Return (X, Y) of the center of cell containing provided text 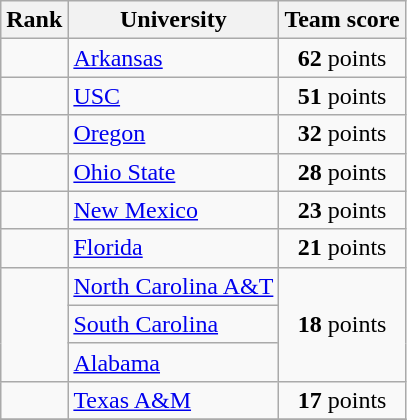
Florida (174, 248)
Team score (342, 20)
Oregon (174, 134)
Arkansas (174, 58)
Rank (34, 20)
New Mexico (174, 210)
17 points (342, 400)
North Carolina A&T (174, 286)
21 points (342, 248)
62 points (342, 58)
18 points (342, 324)
Ohio State (174, 172)
28 points (342, 172)
Alabama (174, 362)
32 points (342, 134)
South Carolina (174, 324)
Texas A&M (174, 400)
23 points (342, 210)
University (174, 20)
USC (174, 96)
51 points (342, 96)
